Scan for the cell matching the given text and deliver its (X, Y) coordinate at center. 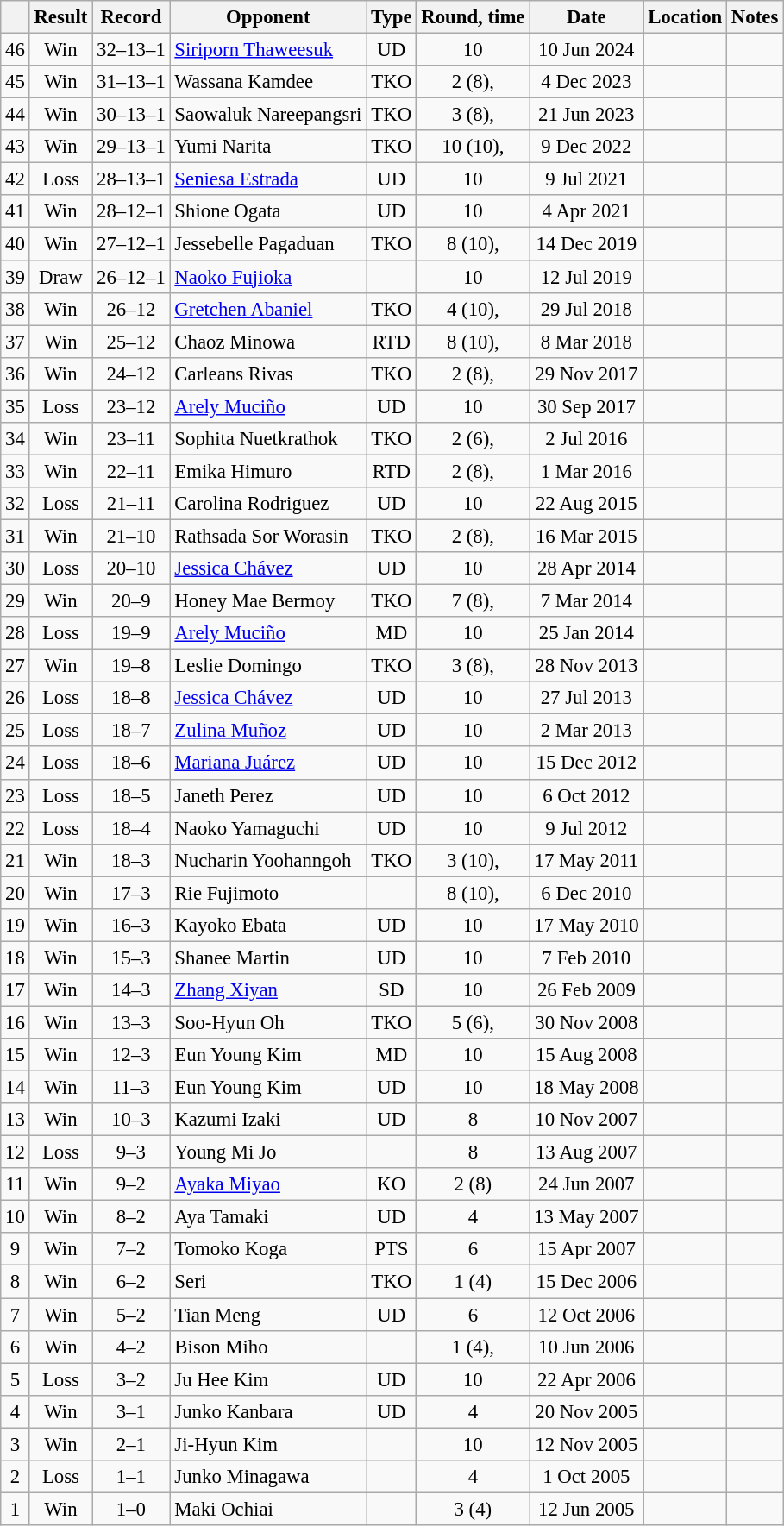
Honey Mae Bermoy (268, 601)
Date (586, 17)
18 May 2008 (586, 1088)
30 (16, 568)
15 Dec 2006 (586, 1282)
Opponent (268, 17)
12 Oct 2006 (586, 1315)
Bison Miho (268, 1347)
20 Nov 2005 (586, 1411)
26–12 (131, 309)
32 (16, 504)
6 Oct 2012 (586, 795)
15 Aug 2008 (586, 1055)
30–13–1 (131, 115)
Aya Tamaki (268, 1217)
16–3 (131, 926)
6 Dec 2010 (586, 893)
Chaoz Minowa (268, 342)
7 Mar 2014 (586, 601)
Tian Meng (268, 1315)
26 Feb 2009 (586, 990)
13 Aug 2007 (586, 1152)
18–4 (131, 828)
25 (16, 731)
18–8 (131, 698)
28 (16, 633)
Junko Minagawa (268, 1477)
40 (16, 244)
27–12–1 (131, 244)
9 Jul 2012 (586, 828)
Gretchen Abaniel (268, 309)
22 (16, 828)
Nucharin Yoohanngoh (268, 860)
43 (16, 147)
21–10 (131, 536)
23–12 (131, 406)
32–13–1 (131, 50)
22 Aug 2015 (586, 504)
14–3 (131, 990)
45 (16, 82)
7 (16, 1315)
22 Apr 2006 (586, 1379)
4 Dec 2023 (586, 82)
5 (16, 1379)
27 Jul 2013 (586, 698)
11 (16, 1184)
21–11 (131, 504)
33 (16, 471)
Soo-Hyun Oh (268, 1022)
Maki Ochiai (268, 1509)
24 Jun 2007 (586, 1184)
4 Apr 2021 (586, 211)
17–3 (131, 893)
7 (8), (473, 601)
1–0 (131, 1509)
13–3 (131, 1022)
11–3 (131, 1088)
Notes (756, 17)
KO (392, 1184)
41 (16, 211)
15 (16, 1055)
Round, time (473, 17)
Shione Ogata (268, 211)
24 (16, 763)
Tomoko Koga (268, 1250)
Zhang Xiyan (268, 990)
Jessebelle Pagaduan (268, 244)
38 (16, 309)
46 (16, 50)
2–1 (131, 1444)
23–11 (131, 439)
Carolina Rodriguez (268, 504)
9 (16, 1250)
15–3 (131, 958)
Carleans Rivas (268, 374)
28–12–1 (131, 211)
16 Mar 2015 (586, 536)
36 (16, 374)
37 (16, 342)
Naoko Yamaguchi (268, 828)
Ayaka Miyao (268, 1184)
26 (16, 698)
20–9 (131, 601)
23 (16, 795)
29 Nov 2017 (586, 374)
18–6 (131, 763)
10 Jun 2024 (586, 50)
7 Feb 2010 (586, 958)
18–3 (131, 860)
17 (16, 990)
Naoko Fujioka (268, 277)
28–13–1 (131, 179)
30 Nov 2008 (586, 1022)
5 (6), (473, 1022)
24–12 (131, 374)
4–2 (131, 1347)
22–11 (131, 471)
2 Jul 2016 (586, 439)
Young Mi Jo (268, 1152)
Janeth Perez (268, 795)
PTS (392, 1250)
12 Jul 2019 (586, 277)
Junko Kanbara (268, 1411)
28 Apr 2014 (586, 568)
Kazumi Izaki (268, 1120)
1 Mar 2016 (586, 471)
Draw (60, 277)
12 Jun 2005 (586, 1509)
15 Dec 2012 (586, 763)
19–8 (131, 666)
19–9 (131, 633)
29 (16, 601)
28 Nov 2013 (586, 666)
29 Jul 2018 (586, 309)
9 Dec 2022 (586, 147)
12 Nov 2005 (586, 1444)
Result (60, 17)
Rathsada Sor Worasin (268, 536)
12–3 (131, 1055)
20 (16, 893)
10 Jun 2006 (586, 1347)
1 (16, 1509)
25–12 (131, 342)
42 (16, 179)
15 Apr 2007 (586, 1250)
18–5 (131, 795)
Mariana Juárez (268, 763)
9–3 (131, 1152)
Kayoko Ebata (268, 926)
13 May 2007 (586, 1217)
4 (10), (473, 309)
3 (10), (473, 860)
17 May 2010 (586, 926)
29–13–1 (131, 147)
34 (16, 439)
9 Jul 2021 (586, 179)
25 Jan 2014 (586, 633)
Ji-Hyun Kim (268, 1444)
1 Oct 2005 (586, 1477)
Type (392, 17)
7–2 (131, 1250)
Shanee Martin (268, 958)
Rie Fujimoto (268, 893)
39 (16, 277)
3–1 (131, 1411)
10–3 (131, 1120)
1–1 (131, 1477)
35 (16, 406)
14 (16, 1088)
10 Nov 2007 (586, 1120)
10 (10), (473, 147)
3 (4) (473, 1509)
Ju Hee Kim (268, 1379)
1 (4) (473, 1282)
14 Dec 2019 (586, 244)
9–2 (131, 1184)
8–2 (131, 1217)
18–7 (131, 731)
18 (16, 958)
Seri (268, 1282)
3–2 (131, 1379)
17 May 2011 (586, 860)
3 (16, 1444)
1 (4), (473, 1347)
Siriporn Thaweesuk (268, 50)
Record (131, 17)
Saowaluk Nareepangsri (268, 115)
6–2 (131, 1282)
SD (392, 990)
8 Mar 2018 (586, 342)
31–13–1 (131, 82)
12 (16, 1152)
Wassana Kamdee (268, 82)
30 Sep 2017 (586, 406)
Zulina Muñoz (268, 731)
13 (16, 1120)
19 (16, 926)
2 Mar 2013 (586, 731)
Leslie Domingo (268, 666)
Emika Himuro (268, 471)
2 (6), (473, 439)
31 (16, 536)
5–2 (131, 1315)
Sophita Nuetkrathok (268, 439)
21 (16, 860)
2 (8) (473, 1184)
26–12–1 (131, 277)
44 (16, 115)
Location (685, 17)
21 Jun 2023 (586, 115)
27 (16, 666)
16 (16, 1022)
20–10 (131, 568)
Seniesa Estrada (268, 179)
2 (16, 1477)
Yumi Narita (268, 147)
